Scan for the cell matching the given text and deliver its (X, Y) coordinate at center. 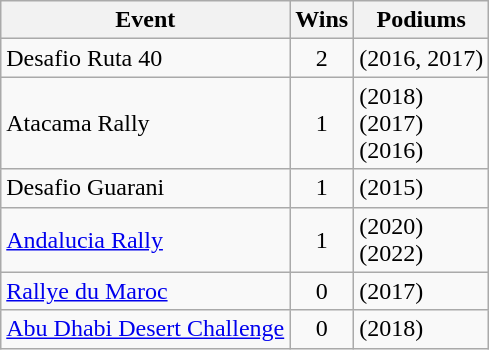
(2020) (2022) (422, 240)
Atacama Rally (146, 123)
(2018) (2017) (2016) (422, 123)
Rallye du Maroc (146, 291)
(2015) (422, 188)
(2017) (422, 291)
2 (322, 58)
Abu Dhabi Desert Challenge (146, 329)
Podiums (422, 20)
Desafio Ruta 40 (146, 58)
Event (146, 20)
(2016, 2017) (422, 58)
Desafio Guarani (146, 188)
Wins (322, 20)
(2018) (422, 329)
Andalucia Rally (146, 240)
